Identify which cell holds the provided text, then report its (X, Y) central coordinate. 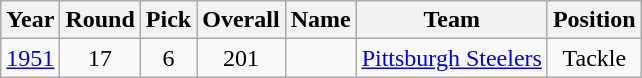
1951 (30, 58)
Pick (168, 20)
17 (100, 58)
Tackle (594, 58)
Pittsburgh Steelers (452, 58)
Position (594, 20)
Name (320, 20)
Team (452, 20)
Round (100, 20)
Overall (241, 20)
201 (241, 58)
Year (30, 20)
6 (168, 58)
